Locate the cell with the specified text and output its [X, Y] center coordinate. 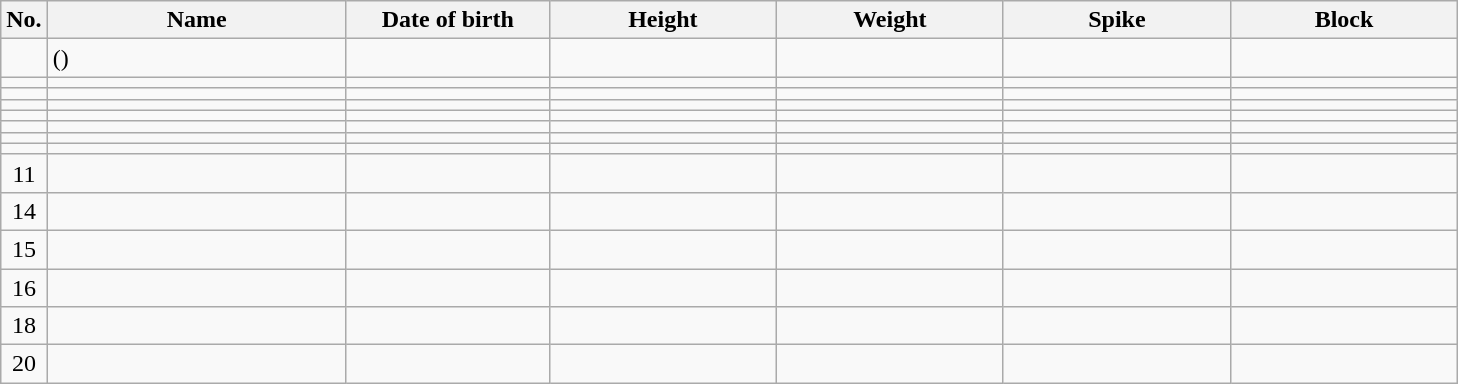
Height [662, 20]
20 [24, 364]
Spike [1116, 20]
() [196, 58]
18 [24, 326]
14 [24, 211]
Name [196, 20]
Weight [890, 20]
11 [24, 173]
Block [1344, 20]
15 [24, 249]
16 [24, 287]
Date of birth [448, 20]
No. [24, 20]
